Scan for the cell matching the given text and deliver its (x, y) coordinate at center. 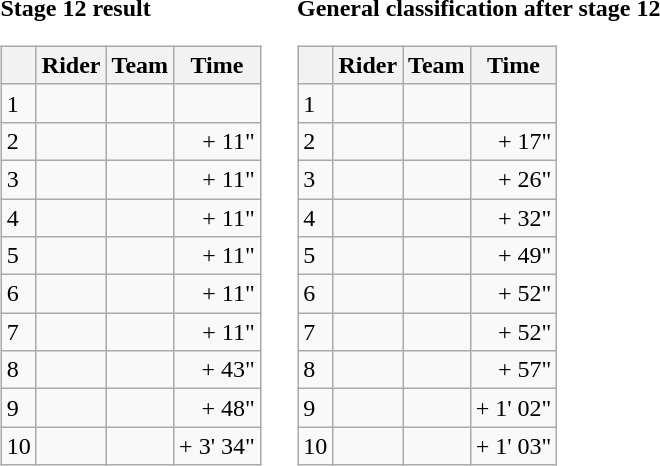
+ 32" (514, 217)
+ 26" (514, 179)
+ 1' 03" (514, 446)
+ 43" (218, 370)
+ 48" (218, 408)
+ 57" (514, 370)
+ 3' 34" (218, 446)
+ 17" (514, 141)
+ 1' 02" (514, 408)
+ 49" (514, 256)
